Scan for the cell matching the given text and deliver its [X, Y] coordinate at center. 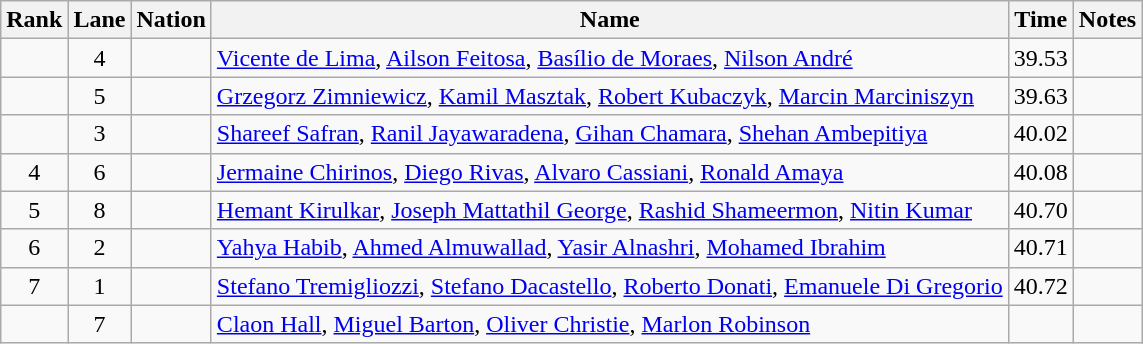
3 [100, 134]
39.63 [1040, 96]
Yahya Habib, Ahmed Almuwallad, Yasir Alnashri, Mohamed Ibrahim [610, 248]
2 [100, 248]
40.08 [1040, 172]
Rank [34, 20]
Time [1040, 20]
Vicente de Lima, Ailson Feitosa, Basílio de Moraes, Nilson André [610, 58]
Nation [171, 20]
39.53 [1040, 58]
40.02 [1040, 134]
8 [100, 210]
Jermaine Chirinos, Diego Rivas, Alvaro Cassiani, Ronald Amaya [610, 172]
Notes [1107, 20]
40.70 [1040, 210]
Lane [100, 20]
Claon Hall, Miguel Barton, Oliver Christie, Marlon Robinson [610, 324]
Stefano Tremigliozzi, Stefano Dacastello, Roberto Donati, Emanuele Di Gregorio [610, 286]
Hemant Kirulkar, Joseph Mattathil George, Rashid Shameermon, Nitin Kumar [610, 210]
1 [100, 286]
40.72 [1040, 286]
Name [610, 20]
Grzegorz Zimniewicz, Kamil Masztak, Robert Kubaczyk, Marcin Marciniszyn [610, 96]
40.71 [1040, 248]
Shareef Safran, Ranil Jayawaradena, Gihan Chamara, Shehan Ambepitiya [610, 134]
